Scan for the cell matching the given text and deliver its (X, Y) coordinate at center. 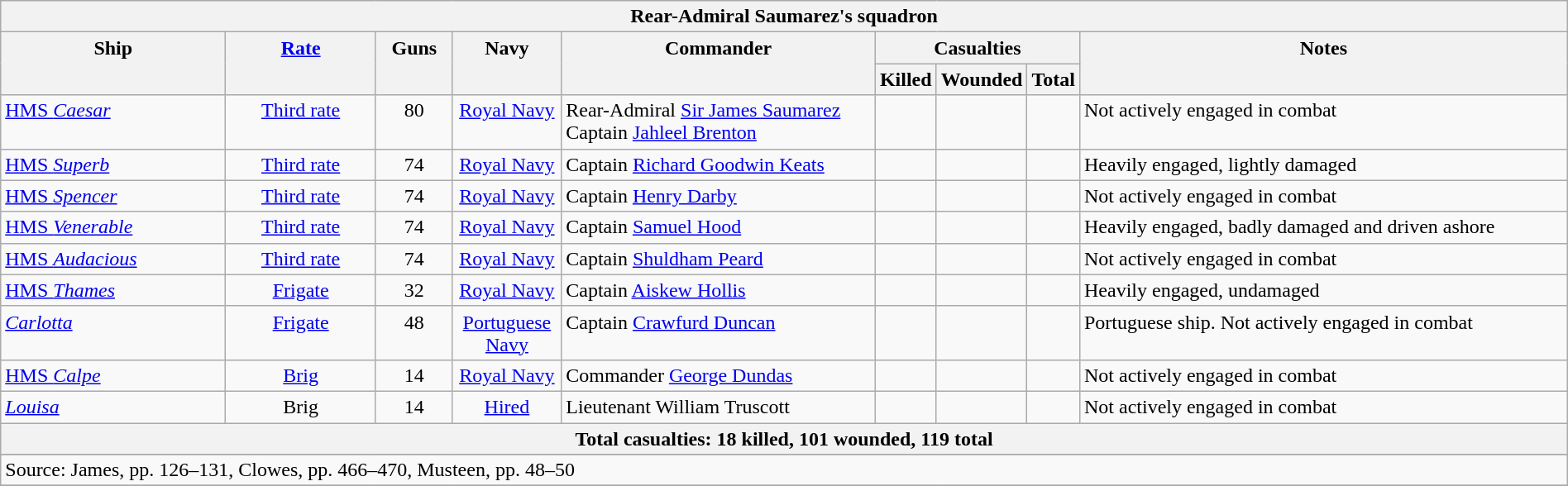
Wounded (982, 79)
Commander George Dundas (719, 375)
Heavily engaged, badly damaged and driven ashore (1323, 227)
HMS Spencer (113, 196)
Navy (507, 64)
Captain Samuel Hood (719, 227)
Rate (301, 64)
32 (414, 290)
Rear-Admiral Saumarez's squadron (784, 17)
HMS Audacious (113, 259)
Captain Aiskew Hollis (719, 290)
Lieutenant William Truscott (719, 407)
HMS Thames (113, 290)
HMS Venerable (113, 227)
80 (414, 122)
Notes (1323, 64)
HMS Superb (113, 164)
Ship (113, 64)
Louisa (113, 407)
Rear-Admiral Sir James SaumarezCaptain Jahleel Brenton (719, 122)
Portuguese ship. Not actively engaged in combat (1323, 332)
Commander (719, 64)
Total (1054, 79)
Portuguese Navy (507, 332)
Heavily engaged, undamaged (1323, 290)
Total casualties: 18 killed, 101 wounded, 119 total (784, 439)
Captain Henry Darby (719, 196)
Killed (906, 79)
Source: James, pp. 126–131, Clowes, pp. 466–470, Musteen, pp. 48–50 (784, 470)
Casualties (978, 48)
Guns (414, 64)
Captain Shuldham Peard (719, 259)
Hired (507, 407)
Captain Richard Goodwin Keats (719, 164)
48 (414, 332)
Heavily engaged, lightly damaged (1323, 164)
Captain Crawfurd Duncan (719, 332)
Carlotta (113, 332)
HMS Caesar (113, 122)
HMS Calpe (113, 375)
